From the cell containing the given text, extract its center point as [X, Y] coordinate. 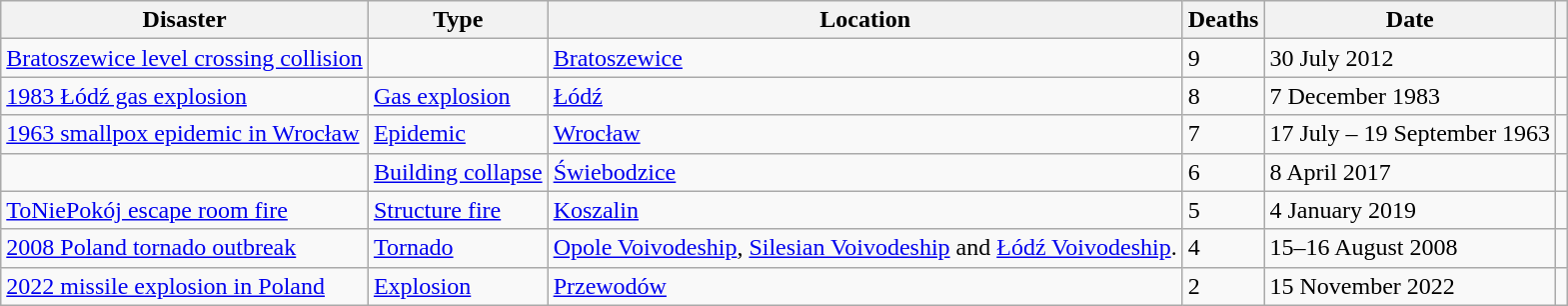
Opole Voivodeship, Silesian Voivodeship and Łódź Voivodeship. [865, 248]
6 [1223, 172]
Bratoszewice [865, 58]
17 July – 19 September 1963 [1410, 134]
ToNiePokój escape room fire [185, 210]
2008 Poland tornado outbreak [185, 248]
1983 Łódź gas explosion [185, 96]
2022 missile explosion in Poland [185, 286]
Łódź [865, 96]
Tornado [458, 248]
Structure fire [458, 210]
8 April 2017 [1410, 172]
Świebodzice [865, 172]
8 [1223, 96]
Disaster [185, 20]
30 July 2012 [1410, 58]
Epidemic [458, 134]
4 [1223, 248]
9 [1223, 58]
Gas explosion [458, 96]
7 December 1983 [1410, 96]
Type [458, 20]
2 [1223, 286]
5 [1223, 210]
Przewodów [865, 286]
7 [1223, 134]
Koszalin [865, 210]
4 January 2019 [1410, 210]
Deaths [1223, 20]
15 November 2022 [1410, 286]
Wrocław [865, 134]
Location [865, 20]
Explosion [458, 286]
15–16 August 2008 [1410, 248]
Bratoszewice level crossing collision [185, 58]
1963 smallpox epidemic in Wrocław [185, 134]
Date [1410, 20]
Building collapse [458, 172]
